Locate the cell with the specified text and output its (X, Y) center coordinate. 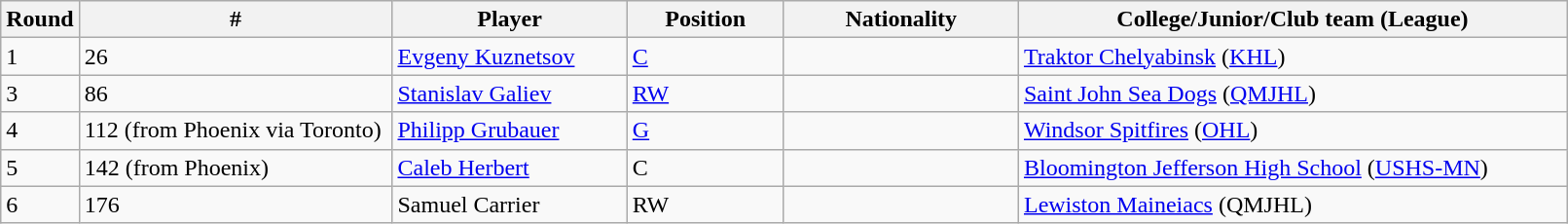
26 (236, 56)
Nationality (901, 19)
6 (40, 205)
Bloomington Jefferson High School (USHS-MN) (1293, 168)
Traktor Chelyabinsk (KHL) (1293, 56)
Player (510, 19)
1 (40, 56)
# (236, 19)
Windsor Spitfires (OHL) (1293, 131)
Saint John Sea Dogs (QMJHL) (1293, 93)
Stanislav Galiev (510, 93)
Philipp Grubauer (510, 131)
3 (40, 93)
112 (from Phoenix via Toronto) (236, 131)
Caleb Herbert (510, 168)
142 (from Phoenix) (236, 168)
Round (40, 19)
Evgeny Kuznetsov (510, 56)
86 (236, 93)
Position (705, 19)
Lewiston Maineiacs (QMJHL) (1293, 205)
4 (40, 131)
G (705, 131)
176 (236, 205)
Samuel Carrier (510, 205)
College/Junior/Club team (League) (1293, 19)
5 (40, 168)
